Capture the cell that displays the provided text and extract its (X, Y) central coordinate. 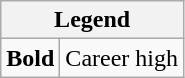
Legend (92, 20)
Career high (122, 58)
Bold (30, 58)
